Determine the (x, y) coordinate at the center of the cell enclosing the given text.  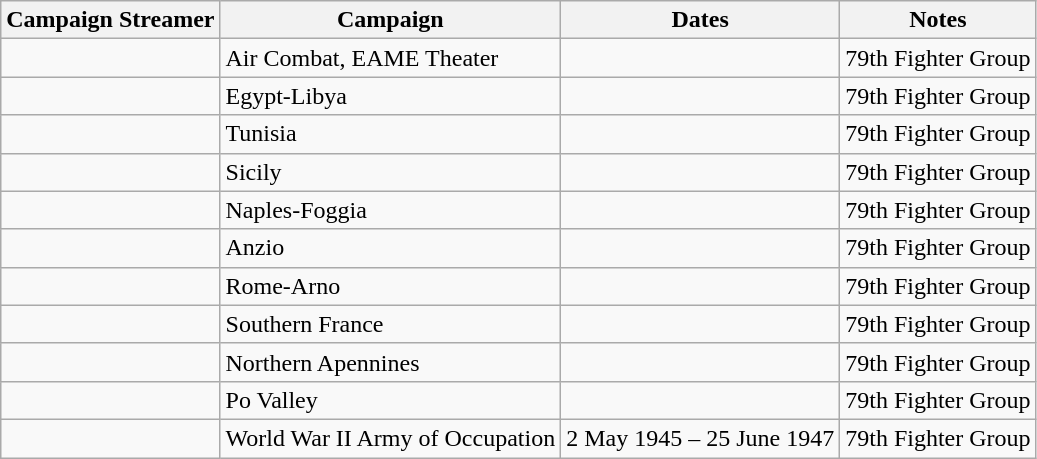
2 May 1945 – 25 June 1947 (700, 438)
Sicily (390, 172)
Rome-Arno (390, 286)
Po Valley (390, 400)
Campaign Streamer (110, 20)
Air Combat, EAME Theater (390, 58)
Tunisia (390, 134)
Dates (700, 20)
Naples-Foggia (390, 210)
Southern France (390, 324)
Notes (938, 20)
Northern Apennines (390, 362)
Egypt-Libya (390, 96)
Campaign (390, 20)
World War II Army of Occupation (390, 438)
Anzio (390, 248)
